Return [X, Y] of the center of cell containing provided text 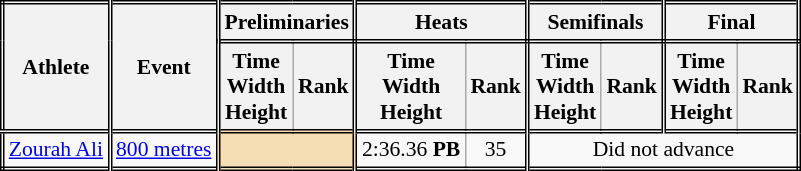
800 metres [164, 150]
Event [164, 67]
Preliminaries [286, 22]
Final [731, 22]
2:36.36 PB [410, 150]
35 [496, 150]
Zourah Ali [56, 150]
Did not advance [663, 150]
Semifinals [595, 22]
Athlete [56, 67]
Heats [441, 22]
